Extract the [X, Y] coordinate from the center of the cell holding the provided text.  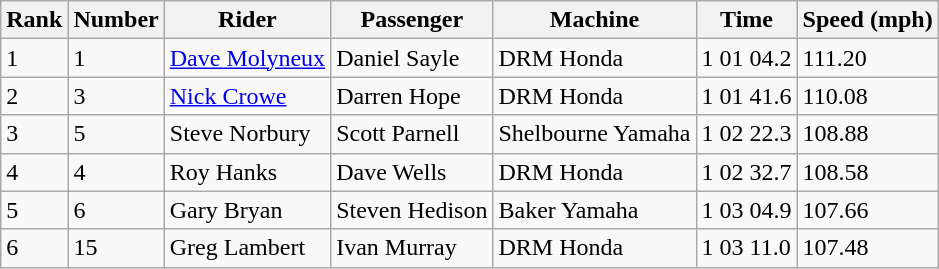
108.88 [868, 134]
1 01 04.2 [746, 58]
Passenger [412, 20]
Scott Parnell [412, 134]
Dave Molyneux [247, 58]
Steven Hedison [412, 210]
2 [34, 96]
Dave Wells [412, 172]
Number [116, 20]
15 [116, 248]
111.20 [868, 58]
Roy Hanks [247, 172]
Speed (mph) [868, 20]
Greg Lambert [247, 248]
107.48 [868, 248]
107.66 [868, 210]
Nick Crowe [247, 96]
Rank [34, 20]
110.08 [868, 96]
Gary Bryan [247, 210]
Time [746, 20]
Shelbourne Yamaha [594, 134]
Steve Norbury [247, 134]
108.58 [868, 172]
Darren Hope [412, 96]
1 01 41.6 [746, 96]
Machine [594, 20]
Ivan Murray [412, 248]
Rider [247, 20]
1 02 22.3 [746, 134]
Baker Yamaha [594, 210]
1 03 11.0 [746, 248]
1 03 04.9 [746, 210]
Daniel Sayle [412, 58]
1 02 32.7 [746, 172]
